From the cell containing the given text, extract its center point as (X, Y) coordinate. 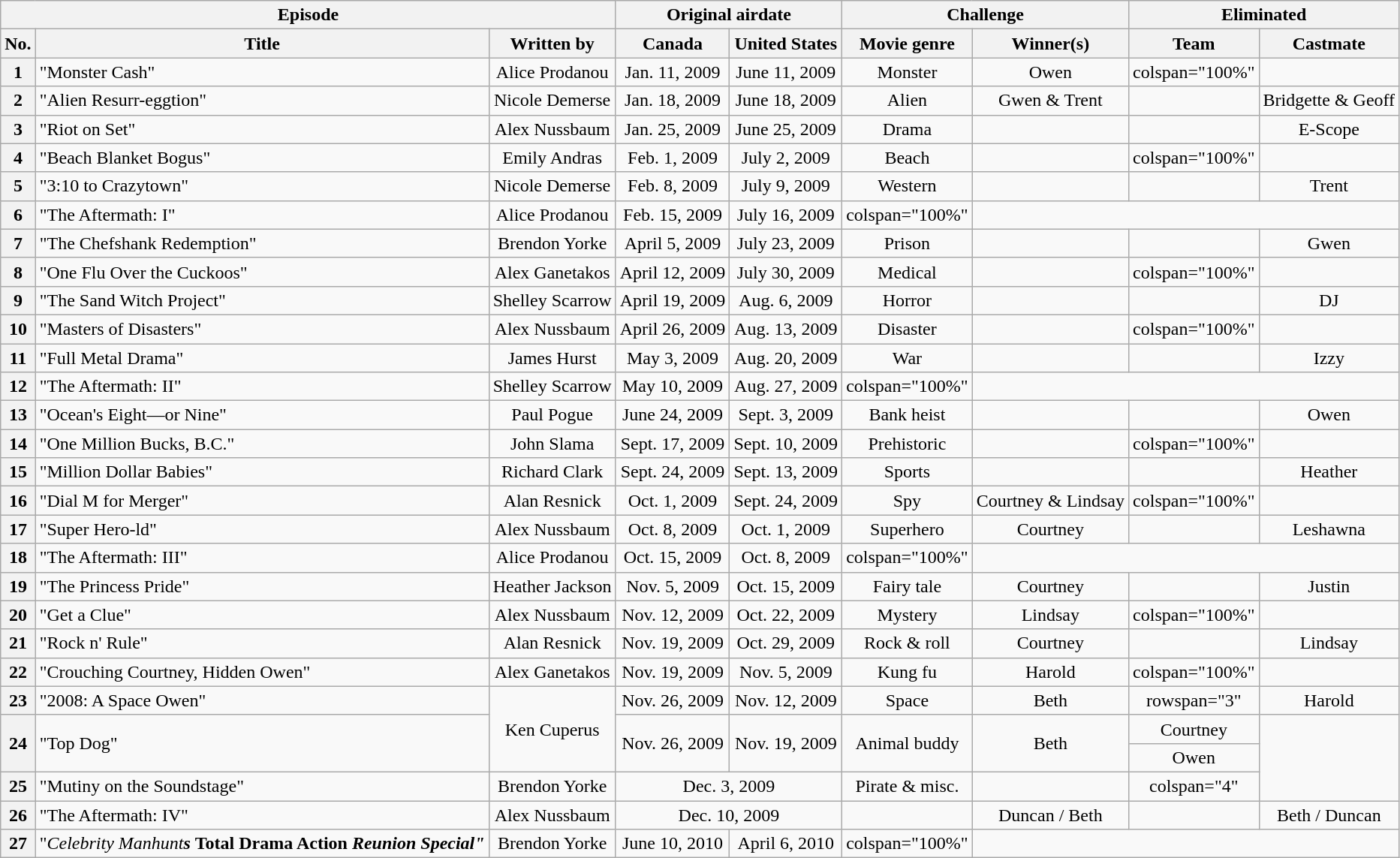
21 (18, 643)
23 (18, 700)
Original airdate (728, 15)
James Hurst (552, 358)
"Super Hero-ld" (262, 529)
April 6, 2010 (786, 844)
6 (18, 215)
Medical (908, 272)
Feb. 1, 2009 (673, 158)
11 (18, 358)
John Slama (552, 444)
Dec. 3, 2009 (728, 786)
Title (262, 44)
12 (18, 387)
Bank heist (908, 415)
"Ocean's Eight—or Nine" (262, 415)
Sept. 3, 2009 (786, 415)
"The Aftermath: I" (262, 215)
June 24, 2009 (673, 415)
"Celebrity Manhunts Total Drama Action Reunion Special" (262, 844)
Aug. 20, 2009 (786, 358)
Jan. 11, 2009 (673, 72)
18 (18, 558)
United States (786, 44)
20 (18, 615)
Team (1194, 44)
Beth / Duncan (1329, 814)
April 26, 2009 (673, 329)
Challenge (986, 15)
"3:10 to Crazytown" (262, 186)
Gwen (1329, 243)
Sports (908, 472)
Sept. 10, 2009 (786, 444)
8 (18, 272)
Beach (908, 158)
Spy (908, 501)
Justin (1329, 586)
5 (18, 186)
7 (18, 243)
colspan="4" (1194, 786)
"One Million Bucks, B.C." (262, 444)
rowspan="3" (1194, 700)
Duncan / Beth (1050, 814)
Western (908, 186)
22 (18, 672)
Trent (1329, 186)
"Alien Resurr-eggtion" (262, 101)
Horror (908, 300)
Jan. 18, 2009 (673, 101)
"Million Dollar Babies" (262, 472)
"The Aftermath: IV" (262, 814)
Animal buddy (908, 743)
24 (18, 743)
Aug. 6, 2009 (786, 300)
25 (18, 786)
Alien (908, 101)
Pirate & misc. (908, 786)
DJ (1329, 300)
26 (18, 814)
27 (18, 844)
17 (18, 529)
Jan. 25, 2009 (673, 129)
"One Flu Over the Cuckoos" (262, 272)
Drama (908, 129)
Sept. 13, 2009 (786, 472)
Courtney & Lindsay (1050, 501)
Aug. 13, 2009 (786, 329)
"Mutiny on the Soundstage" (262, 786)
Ken Cuperus (552, 729)
Feb. 8, 2009 (673, 186)
Oct. 22, 2009 (786, 615)
May 10, 2009 (673, 387)
Leshawna (1329, 529)
June 11, 2009 (786, 72)
1 (18, 72)
Fairy tale (908, 586)
June 25, 2009 (786, 129)
April 19, 2009 (673, 300)
July 23, 2009 (786, 243)
"The Aftermath: III" (262, 558)
Canada (673, 44)
10 (18, 329)
Episode (308, 15)
Kung fu (908, 672)
Prehistoric (908, 444)
No. (18, 44)
April 12, 2009 (673, 272)
June 10, 2010 (673, 844)
15 (18, 472)
Sept. 17, 2009 (673, 444)
Written by (552, 44)
Oct. 29, 2009 (786, 643)
3 (18, 129)
Dec. 10, 2009 (728, 814)
"The Aftermath: II" (262, 387)
"The Princess Pride" (262, 586)
Movie genre (908, 44)
Space (908, 700)
Heather (1329, 472)
Monster (908, 72)
Gwen & Trent (1050, 101)
"Beach Blanket Bogus" (262, 158)
Eliminated (1264, 15)
"Monster Cash" (262, 72)
Bridgette & Geoff (1329, 101)
Superhero (908, 529)
"Crouching Courtney, Hidden Owen" (262, 672)
July 30, 2009 (786, 272)
14 (18, 444)
Izzy (1329, 358)
Disaster (908, 329)
War (908, 358)
"Rock n' Rule" (262, 643)
"Top Dog" (262, 743)
July 9, 2009 (786, 186)
June 18, 2009 (786, 101)
"Masters of Disasters" (262, 329)
13 (18, 415)
16 (18, 501)
"Full Metal Drama" (262, 358)
"The Sand Witch Project" (262, 300)
19 (18, 586)
Richard Clark (552, 472)
Emily Andras (552, 158)
July 16, 2009 (786, 215)
"Riot on Set" (262, 129)
April 5, 2009 (673, 243)
Heather Jackson (552, 586)
"Dial M for Merger" (262, 501)
"Get a Clue" (262, 615)
Feb. 15, 2009 (673, 215)
9 (18, 300)
Prison (908, 243)
Castmate (1329, 44)
May 3, 2009 (673, 358)
Rock & roll (908, 643)
July 2, 2009 (786, 158)
Mystery (908, 615)
Paul Pogue (552, 415)
2 (18, 101)
"2008: A Space Owen" (262, 700)
"The Chefshank Redemption" (262, 243)
E-Scope (1329, 129)
Aug. 27, 2009 (786, 387)
Winner(s) (1050, 44)
4 (18, 158)
